Pinpoint the cell where the given text exists, returning its (x, y) midpoint coordinate. 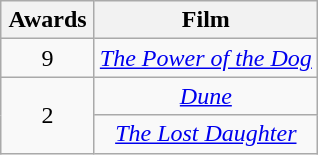
Film (206, 20)
Awards (48, 20)
9 (48, 58)
The Power of the Dog (206, 58)
2 (48, 115)
Dune (206, 96)
The Lost Daughter (206, 134)
